Capture the cell that displays the provided text and extract its [X, Y] central coordinate. 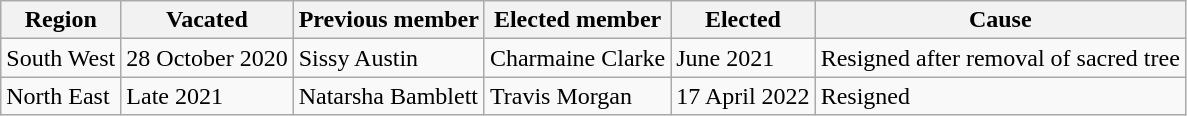
Sissy Austin [388, 58]
Natarsha Bamblett [388, 96]
Previous member [388, 20]
Resigned after removal of sacred tree [1000, 58]
17 April 2022 [743, 96]
Resigned [1000, 96]
Cause [1000, 20]
June 2021 [743, 58]
North East [61, 96]
Region [61, 20]
Elected member [577, 20]
South West [61, 58]
28 October 2020 [207, 58]
Charmaine Clarke [577, 58]
Vacated [207, 20]
Late 2021 [207, 96]
Elected [743, 20]
Travis Morgan [577, 96]
